Extract the [X, Y] coordinate from the center of the cell holding the provided text.  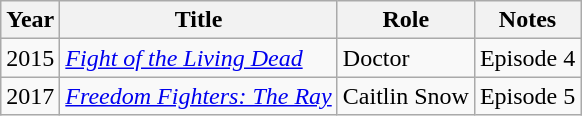
Fight of the Living Dead [198, 58]
Role [406, 20]
Title [198, 20]
Caitlin Snow [406, 96]
Episode 4 [527, 58]
Notes [527, 20]
Year [30, 20]
2017 [30, 96]
Freedom Fighters: The Ray [198, 96]
Episode 5 [527, 96]
2015 [30, 58]
Doctor [406, 58]
